Capture the cell that displays the provided text and extract its (x, y) central coordinate. 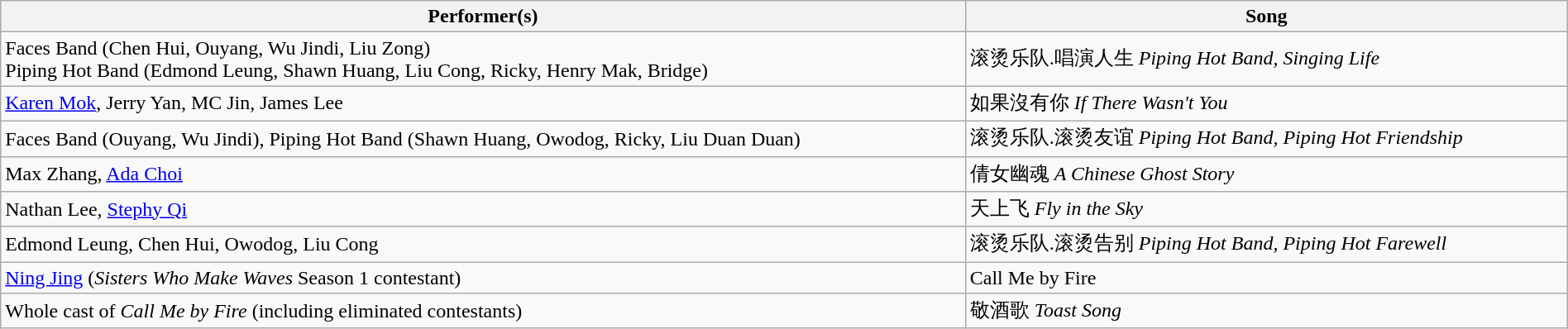
Edmond Leung, Chen Hui, Owodog, Liu Cong (483, 245)
如果沒有你 If There Wasn't You (1266, 104)
天上飞 Fly in the Sky (1266, 210)
Ning Jing (Sisters Who Make Waves Season 1 contestant) (483, 278)
敬酒歌 Toast Song (1266, 311)
Call Me by Fire (1266, 278)
Max Zhang, Ada Choi (483, 174)
Faces Band (Ouyang, Wu Jindi), Piping Hot Band (Shawn Huang, Owodog, Ricky, Liu Duan Duan) (483, 139)
Nathan Lee, Stephy Qi (483, 210)
Faces Band (Chen Hui, Ouyang, Wu Jindi, Liu Zong)Piping Hot Band (Edmond Leung, Shawn Huang, Liu Cong, Ricky, Henry Mak, Bridge) (483, 60)
倩女幽魂 A Chinese Ghost Story (1266, 174)
Karen Mok, Jerry Yan, MC Jin, James Lee (483, 104)
滚烫乐队.滚烫友谊 Piping Hot Band, Piping Hot Friendship (1266, 139)
滚烫乐队.唱演人生 Piping Hot Band, Singing Life (1266, 60)
滚烫乐队.滚烫告别 Piping Hot Band, Piping Hot Farewell (1266, 245)
Song (1266, 17)
Performer(s) (483, 17)
Whole cast of Call Me by Fire (including eliminated contestants) (483, 311)
